Capture the cell that displays the provided text and extract its (X, Y) central coordinate. 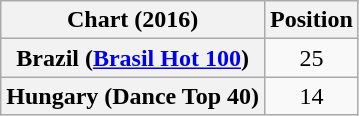
25 (312, 58)
Hungary (Dance Top 40) (133, 96)
Brazil (Brasil Hot 100) (133, 58)
Chart (2016) (133, 20)
Position (312, 20)
14 (312, 96)
